Pinpoint the cell where the given text exists, returning its (x, y) midpoint coordinate. 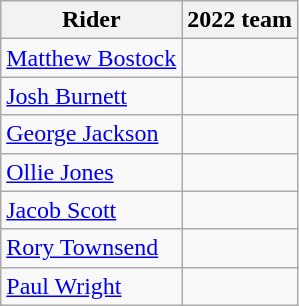
Matthew Bostock (92, 58)
Jacob Scott (92, 210)
Rory Townsend (92, 248)
Paul Wright (92, 286)
George Jackson (92, 134)
Rider (92, 20)
Josh Burnett (92, 96)
2022 team (240, 20)
Ollie Jones (92, 172)
